Scan for the cell matching the given text and deliver its [X, Y] coordinate at center. 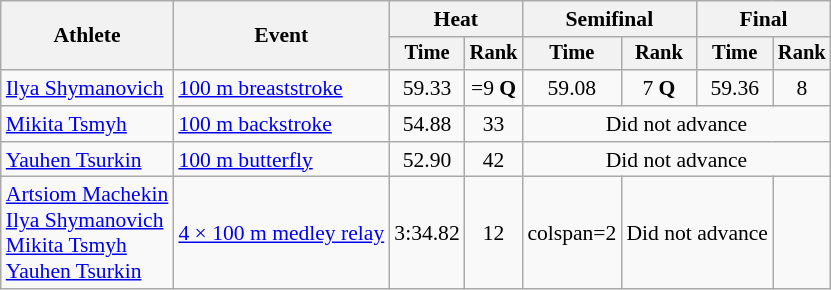
Ilya Shymanovich [88, 88]
100 m backstroke [281, 124]
Final [763, 19]
52.90 [426, 160]
Heat [456, 19]
59.08 [572, 88]
Semifinal [609, 19]
100 m breaststroke [281, 88]
42 [494, 160]
100 m butterfly [281, 160]
colspan=2 [572, 233]
54.88 [426, 124]
=9 Q [494, 88]
Athlete [88, 36]
Mikita Tsmyh [88, 124]
12 [494, 233]
8 [802, 88]
59.33 [426, 88]
Artsiom MachekinIlya ShymanovichMikita TsmyhYauhen Tsurkin [88, 233]
4 × 100 m medley relay [281, 233]
3:34.82 [426, 233]
59.36 [734, 88]
Event [281, 36]
Yauhen Tsurkin [88, 160]
33 [494, 124]
7 Q [658, 88]
